Find where the given text appears and provide that cell's center as (X, Y) coordinate. 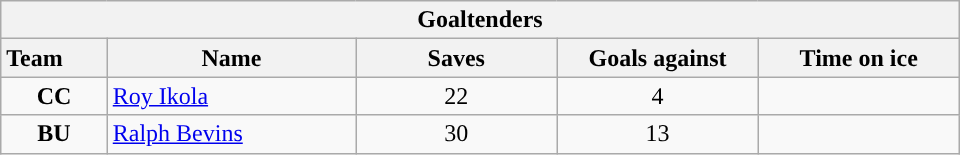
22 (456, 96)
Team (54, 58)
Goals against (658, 58)
BU (54, 134)
Saves (456, 58)
30 (456, 134)
CC (54, 96)
13 (658, 134)
Name (232, 58)
Time on ice (858, 58)
4 (658, 96)
Goaltenders (480, 20)
Ralph Bevins (232, 134)
Roy Ikola (232, 96)
